Search for the cell housing the specified text and yield its (x, y) center coordinate. 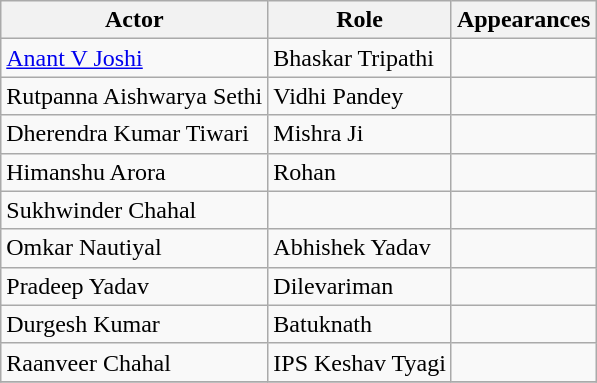
Role (360, 20)
Actor (134, 20)
Durgesh Kumar (134, 324)
Mishra Ji (360, 134)
Batuknath (360, 324)
Pradeep Yadav (134, 286)
Dherendra Kumar Tiwari (134, 134)
Sukhwinder Chahal (134, 210)
Raanveer Chahal (134, 362)
Rohan (360, 172)
Vidhi Pandey (360, 96)
Bhaskar Tripathi (360, 58)
Dilevariman (360, 286)
Himanshu Arora (134, 172)
Abhishek Yadav (360, 248)
Omkar Nautiyal (134, 248)
Appearances (523, 20)
Anant V Joshi (134, 58)
Rutpanna Aishwarya Sethi (134, 96)
IPS Keshav Tyagi (360, 362)
